Find where the given text appears and provide that cell's center as [x, y] coordinate. 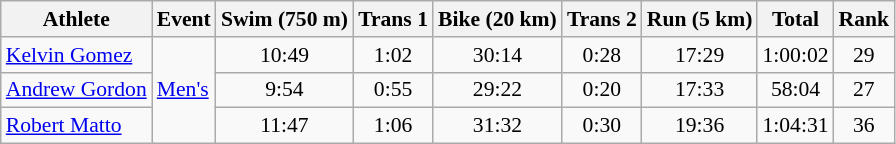
17:33 [700, 90]
0:28 [602, 55]
10:49 [284, 55]
19:36 [700, 126]
0:30 [602, 126]
Andrew Gordon [76, 90]
11:47 [284, 126]
1:00:02 [795, 55]
Athlete [76, 19]
58:04 [795, 90]
Men's [184, 90]
Robert Matto [76, 126]
30:14 [498, 55]
36 [864, 126]
Bike (20 km) [498, 19]
Total [795, 19]
Trans 2 [602, 19]
29:22 [498, 90]
27 [864, 90]
29 [864, 55]
Swim (750 m) [284, 19]
Rank [864, 19]
9:54 [284, 90]
1:06 [393, 126]
31:32 [498, 126]
1:02 [393, 55]
0:55 [393, 90]
Kelvin Gomez [76, 55]
Event [184, 19]
17:29 [700, 55]
0:20 [602, 90]
Run (5 km) [700, 19]
Trans 1 [393, 19]
1:04:31 [795, 126]
